Return the (x, y) coordinate for the center point of the cell that contains the specified text.  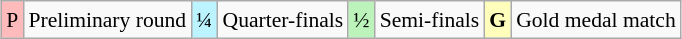
P (12, 20)
Quarter-finals (284, 20)
Preliminary round (107, 20)
¼ (204, 20)
½ (361, 20)
Semi-finals (430, 20)
Gold medal match (596, 20)
G (498, 20)
